Locate the cell with the specified text and output its (X, Y) center coordinate. 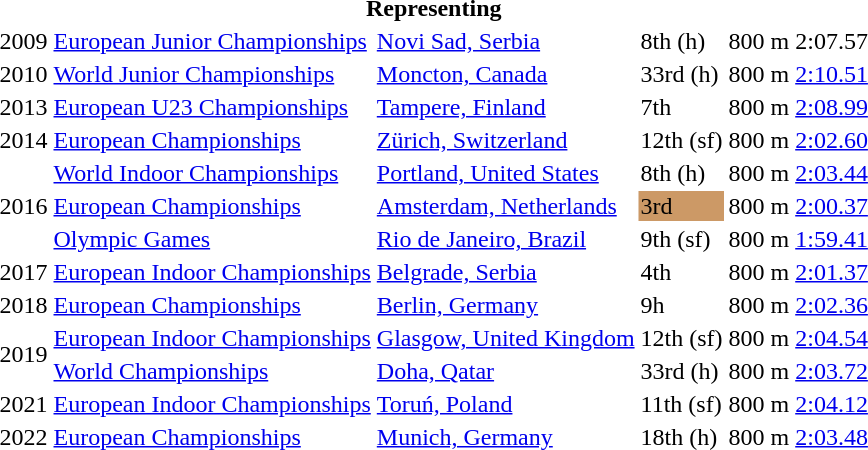
Novi Sad, Serbia (506, 41)
7th (682, 107)
11th (sf) (682, 404)
World Junior Championships (212, 74)
World Indoor Championships (212, 173)
Zürich, Switzerland (506, 140)
Amsterdam, Netherlands (506, 206)
9th (sf) (682, 239)
Olympic Games (212, 239)
Rio de Janeiro, Brazil (506, 239)
European Junior Championships (212, 41)
Glasgow, United Kingdom (506, 338)
Toruń, Poland (506, 404)
4th (682, 272)
World Championships (212, 371)
Belgrade, Serbia (506, 272)
Moncton, Canada (506, 74)
Portland, United States (506, 173)
European U23 Championships (212, 107)
9h (682, 305)
3rd (682, 206)
Berlin, Germany (506, 305)
Doha, Qatar (506, 371)
Tampere, Finland (506, 107)
